For the text-containing cell, return its midpoint in [x, y] coordinate format. 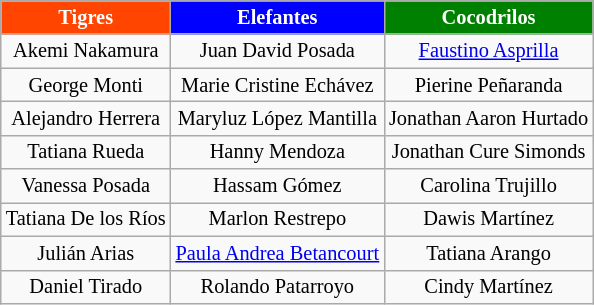
George Monti [86, 85]
Hassam Gómez [278, 186]
Pierine Peñaranda [488, 85]
Faustino Asprilla [488, 51]
Daniel Tirado [86, 287]
Marie Cristine Echávez [278, 85]
Maryluz López Mantilla [278, 118]
Cocodrilos [488, 17]
Tigres [86, 17]
Cindy Martínez [488, 287]
Tatiana Arango [488, 253]
Marlon Restrepo [278, 219]
Vanessa Posada [86, 186]
Rolando Patarroyo [278, 287]
Hanny Mendoza [278, 152]
Elefantes [278, 17]
Jonathan Cure Simonds [488, 152]
Tatiana Rueda [86, 152]
Paula Andrea Betancourt [278, 253]
Jonathan Aaron Hurtado [488, 118]
Dawis Martínez [488, 219]
Alejandro Herrera [86, 118]
Carolina Trujillo [488, 186]
Julián Arias [86, 253]
Tatiana De los Ríos [86, 219]
Juan David Posada [278, 51]
Akemi Nakamura [86, 51]
